For the text-containing cell, return its midpoint in [x, y] coordinate format. 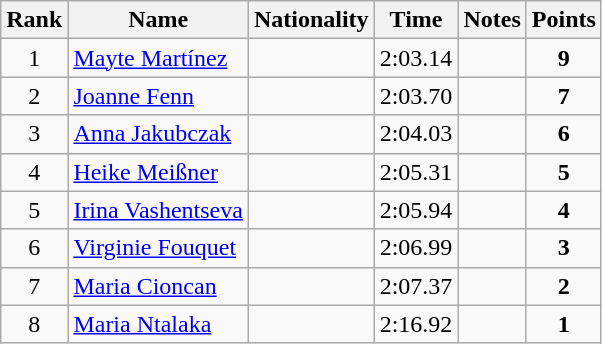
Notes [492, 20]
Rank [34, 20]
Heike Meißner [158, 172]
2:04.03 [416, 134]
Irina Vashentseva [158, 210]
Points [564, 20]
8 [34, 324]
Name [158, 20]
9 [564, 58]
2:16.92 [416, 324]
Joanne Fenn [158, 96]
2:05.31 [416, 172]
2:06.99 [416, 248]
Virginie Fouquet [158, 248]
2:05.94 [416, 210]
Time [416, 20]
2:03.70 [416, 96]
2:07.37 [416, 286]
Nationality [311, 20]
Mayte Martínez [158, 58]
Maria Ntalaka [158, 324]
2:03.14 [416, 58]
Maria Cioncan [158, 286]
Anna Jakubczak [158, 134]
